Detect which cell encompasses the target text, then output its [X, Y] center coordinate. 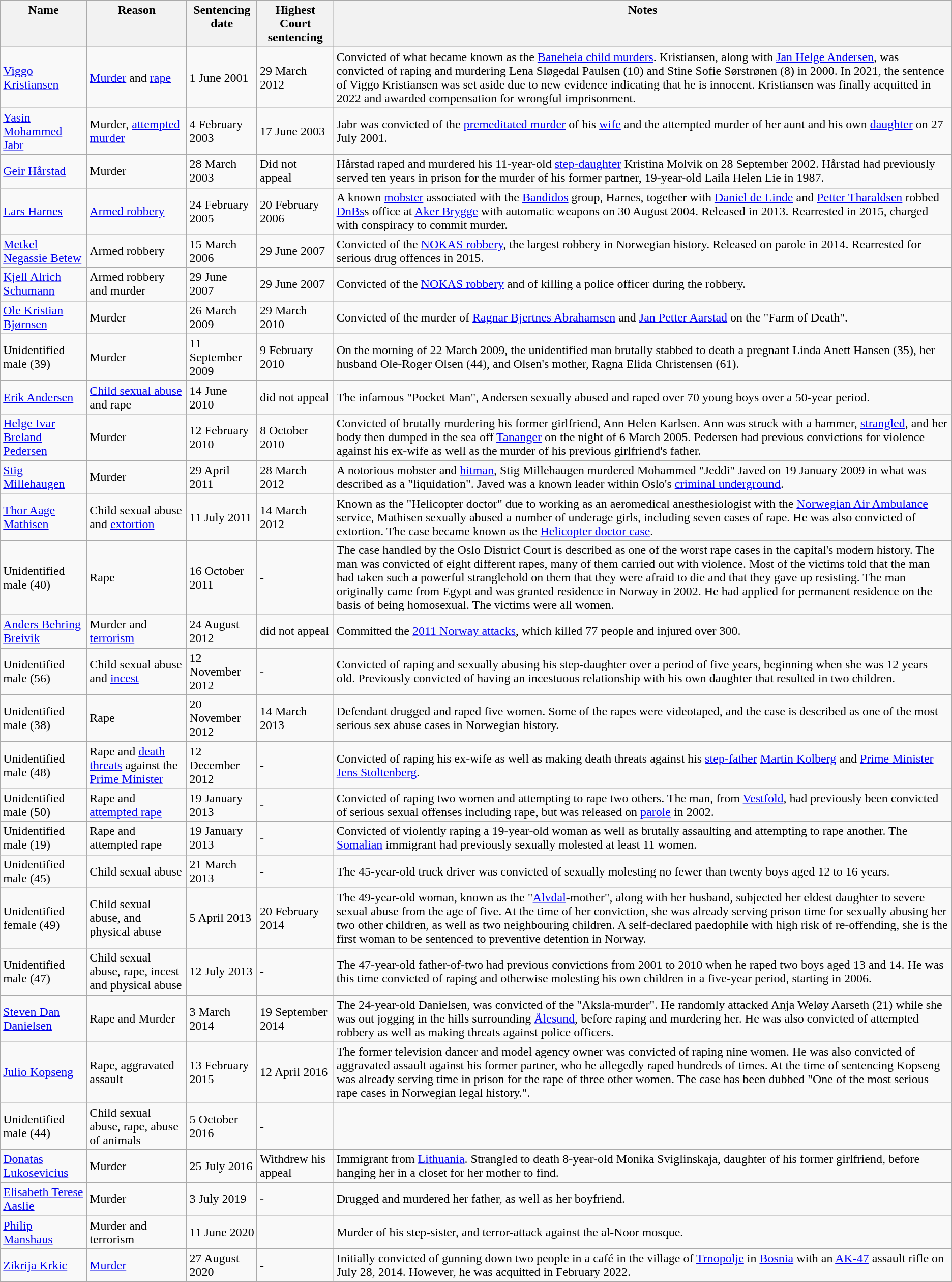
12 February 2010 [222, 437]
19 September 2014 [295, 1018]
Committed the 2011 Norway attacks, which killed 77 people and injured over 300. [643, 632]
Donatas Lukosevicius [44, 1166]
Unidentified male (44) [44, 1126]
25 July 2016 [222, 1166]
Zikrija Krkic [44, 1266]
Reason [137, 24]
Name [44, 24]
26 March 2009 [222, 317]
29 March 2010 [295, 317]
Geir Hårstad [44, 171]
Rape, aggravated assault [137, 1072]
5 April 2013 [222, 918]
Ole Kristian Bjørnsen [44, 317]
28 March 2003 [222, 171]
Convicted of the NOKAS robbery and of killing a police officer during the robbery. [643, 284]
Unidentified male (47) [44, 972]
28 March 2012 [295, 477]
Unidentified male (40) [44, 578]
1 June 2001 [222, 77]
24 August 2012 [222, 632]
14 March 2012 [295, 517]
11 July 2011 [222, 517]
Erik Andersen [44, 397]
16 October 2011 [222, 578]
The infamous "Pocket Man", Andersen sexually abused and raped over 70 young boys over a 50-year period. [643, 397]
Unidentified female (49) [44, 918]
Murder, attempted murder [137, 131]
Unidentified male (48) [44, 765]
Armed robbery and murder [137, 284]
Helge Ivar Breland Pedersen [44, 437]
Child sexual abuse and incest [137, 672]
Unidentified male (50) [44, 805]
Unidentified male (19) [44, 838]
Drugged and murdered her father, as well as her boyfriend. [643, 1199]
14 March 2013 [295, 718]
20 February 2014 [295, 918]
Rape and Murder [137, 1018]
Highest Court sentencing [295, 24]
Unidentified male (38) [44, 718]
8 October 2010 [295, 437]
Convicted of the NOKAS robbery, the largest robbery in Norwegian history. Released on parole in 2014. Rearrested for serious drug offences in 2015. [643, 251]
21 March 2013 [222, 871]
Child sexual abuse and extortion [137, 517]
12 July 2013 [222, 972]
Thor Aage Mathisen [44, 517]
14 June 2010 [222, 397]
Viggo Kristiansen [44, 77]
Murder of his step-sister, and terror-attack against the al-Noor mosque. [643, 1232]
Unidentified male (39) [44, 357]
3 July 2019 [222, 1199]
Rape and death threats against the Prime Minister [137, 765]
12 November 2012 [222, 672]
24 February 2005 [222, 211]
Philip Manshaus [44, 1232]
5 October 2016 [222, 1126]
Steven Dan Danielsen [44, 1018]
Lars Harnes [44, 211]
The 45-year-old truck driver was convicted of sexually molesting no fewer than twenty boys aged 12 to 16 years. [643, 871]
11 September 2009 [222, 357]
Child sexual abuse, and physical abuse [137, 918]
Yasin Mohammed Jabr [44, 131]
Stig Millehaugen [44, 477]
Child sexual abuse and rape [137, 397]
27 August 2020 [222, 1266]
Notes [643, 24]
Child sexual abuse, rape, incest and physical abuse [137, 972]
Withdrew his appeal [295, 1166]
12 December 2012 [222, 765]
Convicted of the murder of Ragnar Bjertnes Abrahamsen and Jan Petter Aarstad on the "Farm of Death". [643, 317]
20 February 2006 [295, 211]
13 February 2015 [222, 1072]
Convicted of raping his ex-wife as well as making death threats against his step-father Martin Kolberg and Prime Minister Jens Stoltenberg. [643, 765]
11 June 2020 [222, 1232]
29 March 2012 [295, 77]
20 November 2012 [222, 718]
Kjell Alrich Schumann [44, 284]
Jabr was convicted of the premeditated murder of his wife and the attempted murder of her aunt and his own daughter on 27 July 2001. [643, 131]
Unidentified male (45) [44, 871]
9 February 2010 [295, 357]
17 June 2003 [295, 131]
4 February 2003 [222, 131]
Sentencing date [222, 24]
Child sexual abuse, rape, abuse of animals [137, 1126]
15 March 2006 [222, 251]
Child sexual abuse [137, 871]
29 April 2011 [222, 477]
Did not appeal [295, 171]
Anders Behring Breivik [44, 632]
3 March 2014 [222, 1018]
Murder and rape [137, 77]
Metkel Negassie Betew [44, 251]
Elisabeth Terese Aaslie [44, 1199]
Unidentified male (56) [44, 672]
12 April 2016 [295, 1072]
Julio Kopseng [44, 1072]
